Provide the (X, Y) coordinate of the cell's center where the given text is located.  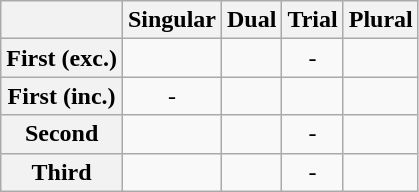
Third (62, 172)
Second (62, 134)
First (exc.) (62, 58)
First (inc.) (62, 96)
Singular (172, 20)
Plural (380, 20)
Dual (252, 20)
Trial (312, 20)
